Pinpoint the cell where the given text exists, returning its [X, Y] midpoint coordinate. 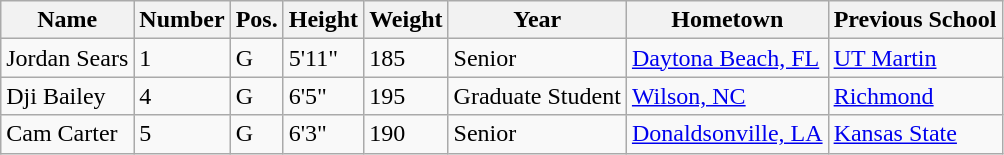
Graduate Student [537, 96]
Cam Carter [68, 134]
4 [182, 96]
Dji Bailey [68, 96]
Kansas State [915, 134]
Year [537, 20]
5'11" [323, 58]
Name [68, 20]
6'3" [323, 134]
Weight [406, 20]
Donaldsonville, LA [727, 134]
Richmond [915, 96]
Number [182, 20]
UT Martin [915, 58]
Previous School [915, 20]
Wilson, NC [727, 96]
185 [406, 58]
Daytona Beach, FL [727, 58]
Pos. [256, 20]
Hometown [727, 20]
1 [182, 58]
Height [323, 20]
195 [406, 96]
Jordan Sears [68, 58]
190 [406, 134]
6'5" [323, 96]
5 [182, 134]
